From the cell containing the given text, extract its center point as [X, Y] coordinate. 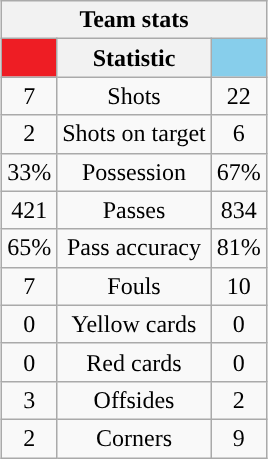
Yellow cards [134, 324]
65% [30, 248]
Passes [134, 210]
3 [30, 400]
Red cards [134, 362]
67% [238, 172]
Shots [134, 96]
Possession [134, 172]
Offsides [134, 400]
81% [238, 248]
421 [30, 210]
Statistic [134, 58]
6 [238, 134]
10 [238, 286]
834 [238, 210]
Fouls [134, 286]
9 [238, 438]
22 [238, 96]
Team stats [134, 20]
Pass accuracy [134, 248]
Corners [134, 438]
Shots on target [134, 134]
33% [30, 172]
